Capture the cell that displays the provided text and extract its [X, Y] central coordinate. 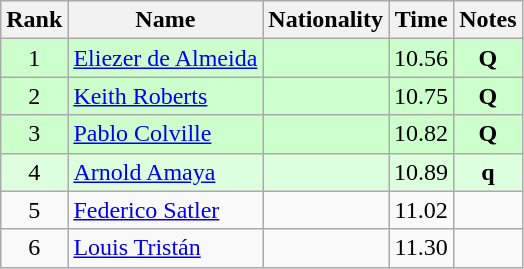
10.75 [422, 96]
Keith Roberts [166, 96]
4 [34, 172]
Notes [488, 20]
10.82 [422, 134]
Federico Satler [166, 210]
11.30 [422, 248]
11.02 [422, 210]
2 [34, 96]
1 [34, 58]
10.56 [422, 58]
Name [166, 20]
5 [34, 210]
10.89 [422, 172]
3 [34, 134]
Nationality [326, 20]
Time [422, 20]
Eliezer de Almeida [166, 58]
Louis Tristán [166, 248]
Rank [34, 20]
q [488, 172]
Arnold Amaya [166, 172]
Pablo Colville [166, 134]
6 [34, 248]
